Provide the (X, Y) coordinate of the cell's center where the given text is located.  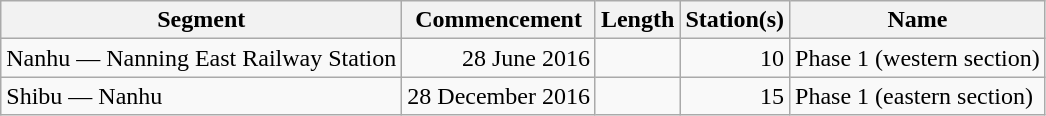
28 December 2016 (499, 96)
Shibu — Nanhu (202, 96)
Length (637, 20)
Segment (202, 20)
Phase 1 (eastern section) (918, 96)
10 (735, 58)
Phase 1 (western section) (918, 58)
Nanhu — Nanning East Railway Station (202, 58)
28 June 2016 (499, 58)
Commencement (499, 20)
Station(s) (735, 20)
15 (735, 96)
Name (918, 20)
